Detect which cell encompasses the target text, then output its (X, Y) center coordinate. 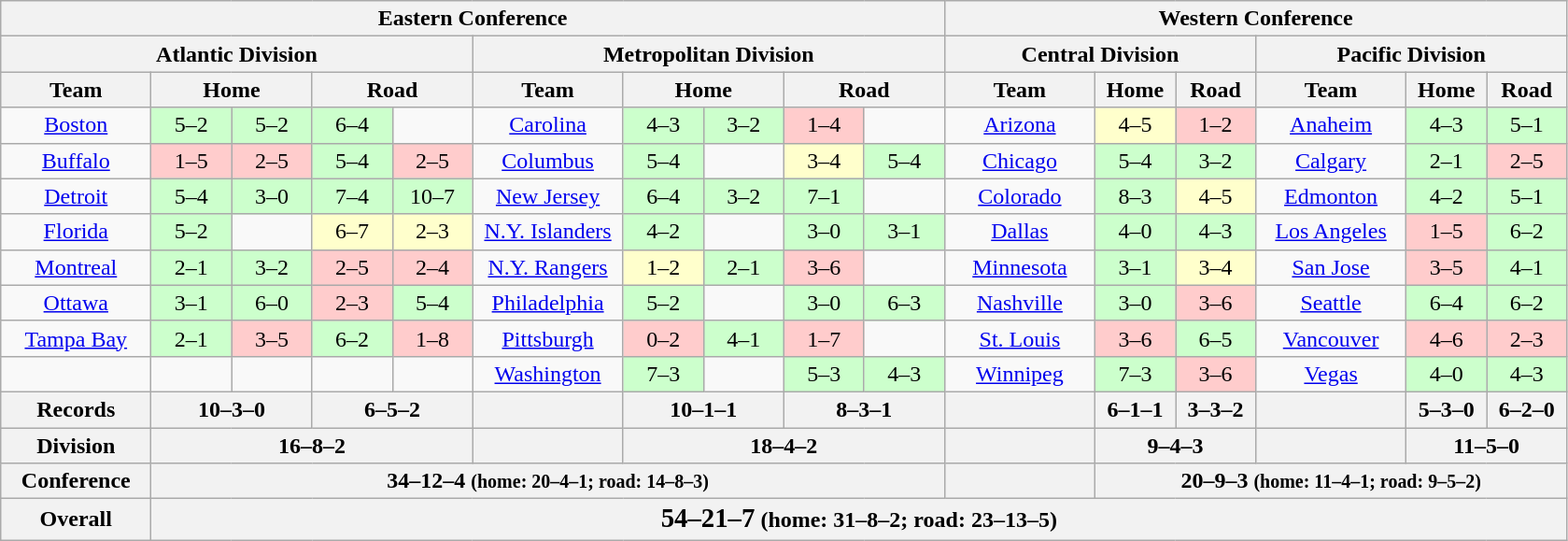
N.Y. Islanders (547, 232)
Edmonton (1332, 196)
6–1–1 (1135, 409)
Calgary (1332, 161)
Central Division (1100, 54)
Anaheim (1332, 125)
4–6 (1447, 338)
Vegas (1332, 374)
Metropolitan Division (708, 54)
Conference (77, 481)
Arizona (1020, 125)
St. Louis (1020, 338)
Division (77, 446)
54–21–7 (home: 31–8–2; road: 23–13–5) (859, 520)
Minnesota (1020, 267)
9–4–3 (1175, 446)
New Jersey (547, 196)
10–7 (432, 196)
Los Angeles (1332, 232)
5–3 (824, 374)
2–4 (432, 267)
20–9–3 (home: 11–4–1; road: 9–5–2) (1330, 481)
6–2–0 (1527, 409)
Nashville (1020, 303)
Atlantic Division (237, 54)
Vancouver (1332, 338)
18–4–2 (784, 446)
Montreal (77, 267)
1–8 (432, 338)
N.Y. Rangers (547, 267)
Pittsburgh (547, 338)
Philadelphia (547, 303)
6–7 (352, 232)
Columbus (547, 161)
Dallas (1020, 232)
Eastern Conference (473, 19)
5–3–0 (1447, 409)
11–5–0 (1487, 446)
1–7 (824, 338)
8–3–1 (864, 409)
Detroit (77, 196)
10–1–1 (703, 409)
6–5 (1215, 338)
Florida (77, 232)
Boston (77, 125)
6–0 (272, 303)
Washington (547, 374)
0–2 (663, 338)
Seattle (1332, 303)
6–5–2 (392, 409)
Ottawa (77, 303)
Carolina (547, 125)
Colorado (1020, 196)
7–4 (352, 196)
16–8–2 (312, 446)
1–4 (824, 125)
San Jose (1332, 267)
8–3 (1135, 196)
Records (77, 409)
6–3 (904, 303)
3–3–2 (1215, 409)
Winnipeg (1020, 374)
Chicago (1020, 161)
Pacific Division (1412, 54)
Buffalo (77, 161)
7–1 (824, 196)
Western Conference (1255, 19)
Overall (77, 520)
Tampa Bay (77, 338)
10–3–0 (232, 409)
34–12–4 (home: 20–4–1; road: 14–8–3) (548, 481)
